Output the [x, y] coordinate of the center of the cell containing the given text.  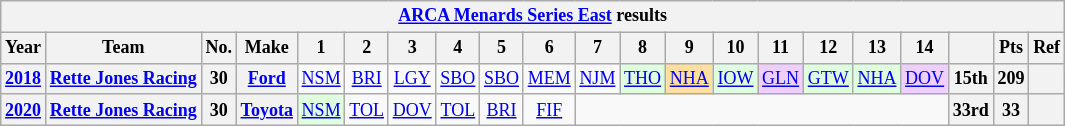
2020 [24, 110]
2018 [24, 78]
14 [925, 48]
4 [458, 48]
Toyota [266, 110]
FIF [549, 110]
3 [412, 48]
No. [218, 48]
Make [266, 48]
THO [643, 78]
MEM [549, 78]
1 [321, 48]
ARCA Menards Series East results [533, 16]
13 [877, 48]
10 [736, 48]
7 [598, 48]
GTW [828, 78]
Pts [1011, 48]
209 [1011, 78]
LGY [412, 78]
15th [970, 78]
NJM [598, 78]
Ford [266, 78]
9 [689, 48]
33 [1011, 110]
Team [123, 48]
8 [643, 48]
6 [549, 48]
12 [828, 48]
5 [502, 48]
33rd [970, 110]
11 [781, 48]
2 [366, 48]
Ref [1047, 48]
Year [24, 48]
IOW [736, 78]
GLN [781, 78]
